Determine the [X, Y] coordinate at the center of the cell enclosing the given text.  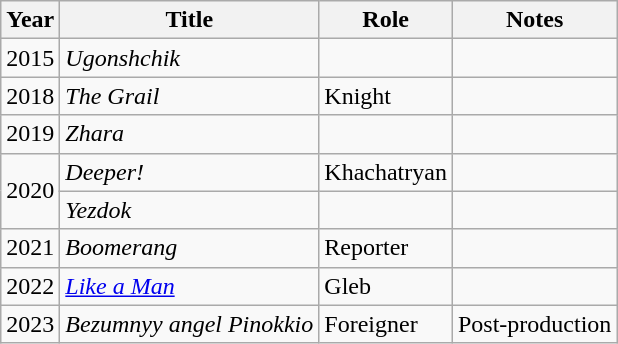
Yezdok [190, 210]
Year [30, 20]
Zhara [190, 134]
2018 [30, 96]
Gleb [386, 286]
Khachatryan [386, 172]
Deeper! [190, 172]
Post-production [534, 324]
2020 [30, 191]
2022 [30, 286]
Like a Man [190, 286]
Bezumnyy angel Pinokkio [190, 324]
Knight [386, 96]
Notes [534, 20]
The Grail [190, 96]
Foreigner [386, 324]
Boomerang [190, 248]
2023 [30, 324]
2019 [30, 134]
Title [190, 20]
Role [386, 20]
2021 [30, 248]
2015 [30, 58]
Ugonshchik [190, 58]
Reporter [386, 248]
